Determine the [x, y] coordinate at the center of the cell enclosing the given text.  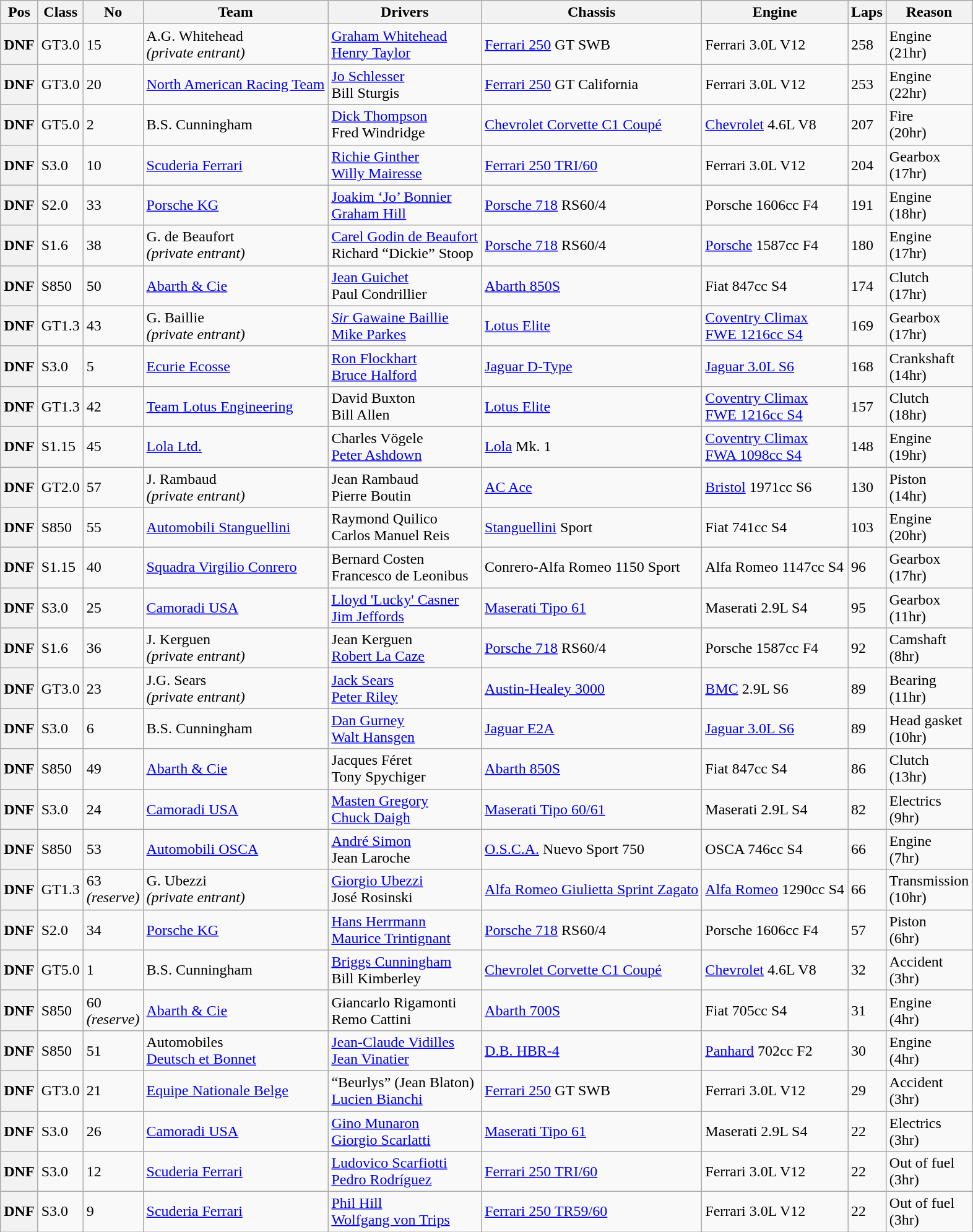
Piston(6hr) [929, 929]
Dan Gurney Walt Hansgen [405, 729]
Clutch(18hr) [929, 406]
148 [867, 447]
Jean Rambaud Pierre Boutin [405, 486]
Engine [775, 12]
258 [867, 45]
Engine(17hr) [929, 245]
Bearing(11hr) [929, 688]
Clutch(13hr) [929, 769]
Camshaft(8hr) [929, 648]
Stanguellini Sport [592, 527]
21 [113, 1090]
Bristol 1971cc S6 [775, 486]
29 [867, 1090]
No [113, 12]
Joakim ‘Jo’ Bonnier Graham Hill [405, 205]
Transmission(10hr) [929, 890]
Briggs Cunningham Bill Kimberley [405, 970]
55 [113, 527]
191 [867, 205]
43 [113, 325]
Fiat 705cc S4 [775, 1010]
Abarth 700S [592, 1010]
174 [867, 286]
BMC 2.9L S6 [775, 688]
31 [867, 1010]
92 [867, 648]
Fire(20hr) [929, 125]
Dick Thompson Fred Windridge [405, 125]
“Beurlys” (Jean Blaton) Lucien Bianchi [405, 1090]
Equipe Nationale Belge [235, 1090]
204 [867, 165]
AC Ace [592, 486]
45 [113, 447]
Squadra Virgilio Conrero [235, 568]
95 [867, 608]
103 [867, 527]
D.B. HBR-4 [592, 1051]
J.G. Sears(private entrant) [235, 688]
2 [113, 125]
Hans Herrmann Maurice Trintignant [405, 929]
Electrics(3hr) [929, 1131]
42 [113, 406]
GT2.0 [61, 486]
Drivers [405, 12]
AutomobilesDeutsch et Bonnet [235, 1051]
Electrics(9hr) [929, 809]
Raymond Quilico Carlos Manuel Reis [405, 527]
Jaguar E2A [592, 729]
David Buxton Bill Allen [405, 406]
86 [867, 769]
Charles Vögele Peter Ashdown [405, 447]
G. de Beaufort(private entrant) [235, 245]
Engine(21hr) [929, 45]
Jean Kerguen Robert La Caze [405, 648]
10 [113, 165]
Laps [867, 12]
23 [113, 688]
Gearbox(11hr) [929, 608]
253 [867, 84]
André Simon Jean Laroche [405, 849]
Team Lotus Engineering [235, 406]
82 [867, 809]
Carel Godin de Beaufort Richard “Dickie” Stoop [405, 245]
157 [867, 406]
53 [113, 849]
Lloyd 'Lucky' Casner Jim Jeffords [405, 608]
Alfa Romeo Giulietta Sprint Zagato [592, 890]
15 [113, 45]
Ron Flockhart Bruce Halford [405, 366]
Clutch(17hr) [929, 286]
Graham Whitehead Henry Taylor [405, 45]
Bernard Costen Francesco de Leonibus [405, 568]
Jean-Claude Vidilles Jean Vinatier [405, 1051]
20 [113, 84]
Piston(14hr) [929, 486]
Automobili Stanguellini [235, 527]
Class [61, 12]
Reason [929, 12]
Coventry ClimaxFWA 1098cc S4 [775, 447]
Jack Sears Peter Riley [405, 688]
51 [113, 1051]
Engine(7hr) [929, 849]
33 [113, 205]
32 [867, 970]
Ferrari 250 TR59/60 [592, 1212]
207 [867, 125]
Engine(20hr) [929, 527]
Sir Gawaine Baillie Mike Parkes [405, 325]
40 [113, 568]
Richie Ginther Willy Mairesse [405, 165]
Engine(19hr) [929, 447]
Ferrari 250 GT California [592, 84]
130 [867, 486]
25 [113, 608]
Giorgio Ubezzi José Rosinski [405, 890]
Masten Gregory Chuck Daigh [405, 809]
Alfa Romeo 1290cc S4 [775, 890]
180 [867, 245]
Jaguar D-Type [592, 366]
63(reserve) [113, 890]
Lola Ltd. [235, 447]
Ludovico Scarfiotti Pedro Rodríguez [405, 1172]
168 [867, 366]
Maserati Tipo 60/61 [592, 809]
OSCA 746cc S4 [775, 849]
Giancarlo Rigamonti Remo Cattini [405, 1010]
Team [235, 12]
24 [113, 809]
Fiat 741cc S4 [775, 527]
J. Kerguen(private entrant) [235, 648]
34 [113, 929]
Panhard 702cc F2 [775, 1051]
30 [867, 1051]
6 [113, 729]
Jacques Féret Tony Spychiger [405, 769]
A.G. Whitehead(private entrant) [235, 45]
12 [113, 1172]
Alfa Romeo 1147cc S4 [775, 568]
Chassis [592, 12]
Jean Guichet Paul Condrillier [405, 286]
Austin-Healey 3000 [592, 688]
Phil Hill Wolfgang von Trips [405, 1212]
Lola Mk. 1 [592, 447]
5 [113, 366]
G. Baillie(private entrant) [235, 325]
Head gasket(10hr) [929, 729]
9 [113, 1212]
Conrero-Alfa Romeo 1150 Sport [592, 568]
38 [113, 245]
Gino Munaron Giorgio Scarlatti [405, 1131]
Pos [19, 12]
96 [867, 568]
1 [113, 970]
Automobili OSCA [235, 849]
Engine(18hr) [929, 205]
Ecurie Ecosse [235, 366]
O.S.C.A. Nuevo Sport 750 [592, 849]
49 [113, 769]
Engine(22hr) [929, 84]
Crankshaft(14hr) [929, 366]
60(reserve) [113, 1010]
North American Racing Team [235, 84]
J. Rambaud(private entrant) [235, 486]
36 [113, 648]
169 [867, 325]
G. Ubezzi(private entrant) [235, 890]
26 [113, 1131]
Jo Schlesser Bill Sturgis [405, 84]
50 [113, 286]
